Extract the (X, Y) coordinate from the center of the cell holding the provided text.  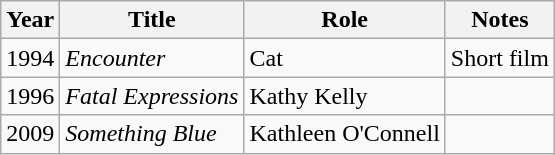
Cat (344, 58)
2009 (30, 134)
Notes (500, 20)
Kathy Kelly (344, 96)
Title (152, 20)
Kathleen O'Connell (344, 134)
1996 (30, 96)
Year (30, 20)
Fatal Expressions (152, 96)
Encounter (152, 58)
Short film (500, 58)
Something Blue (152, 134)
1994 (30, 58)
Role (344, 20)
